Pinpoint the cell where the given text exists, returning its (X, Y) midpoint coordinate. 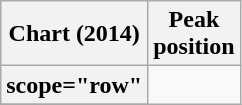
scope="row" (74, 85)
Peakposition (194, 34)
Chart (2014) (74, 34)
